Identify which cell holds the provided text, then report its [X, Y] central coordinate. 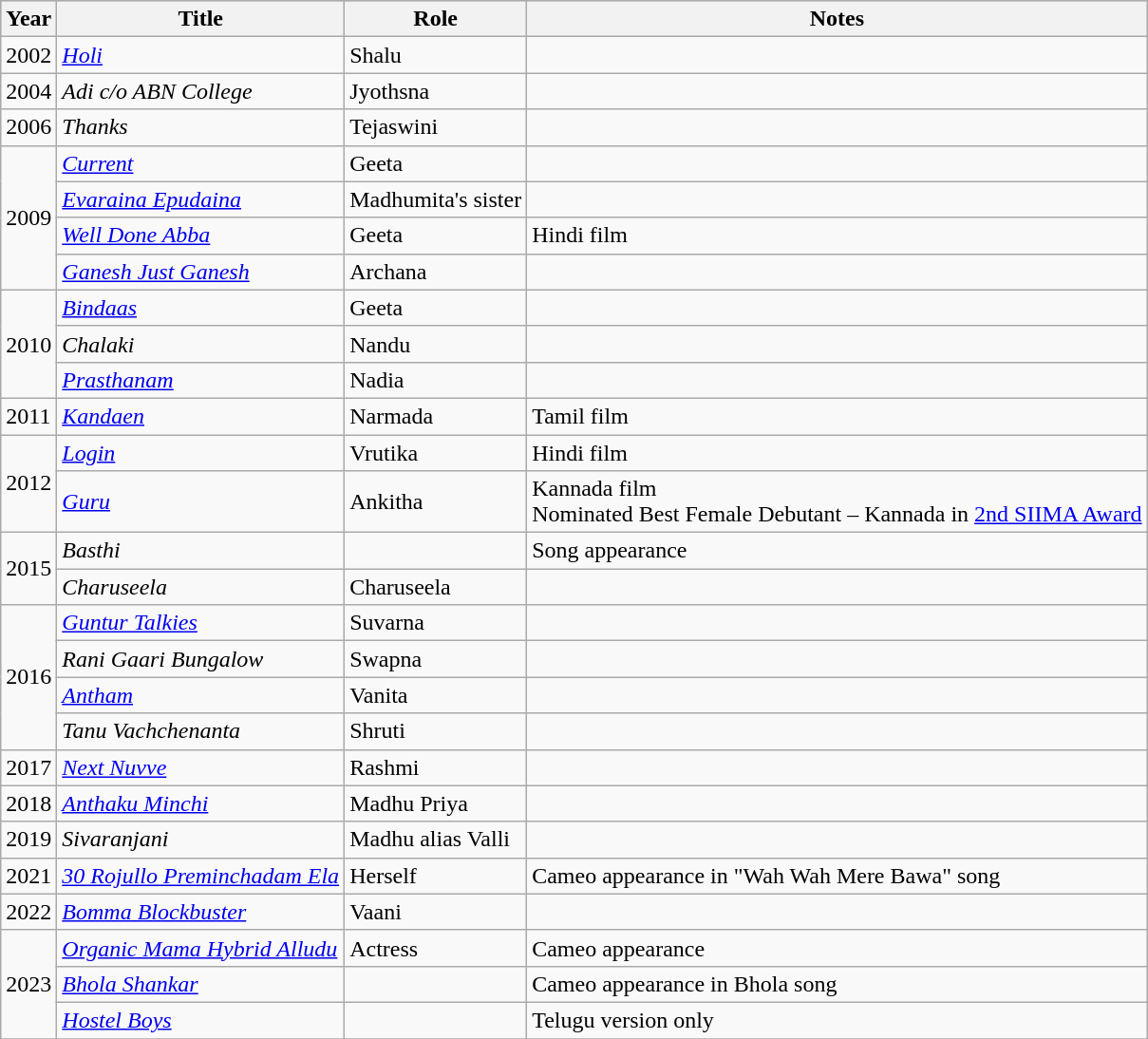
Actress [436, 948]
Kannada filmNominated Best Female Debutant – Kannada in 2nd SIIMA Award [837, 501]
Kandaen [201, 416]
2015 [28, 569]
Evaraina Epudaina [201, 199]
Antham [201, 695]
Tejaswini [436, 127]
Guntur Talkies [201, 623]
Holi [201, 55]
Anthaku Minchi [201, 803]
Login [201, 453]
Ankitha [436, 501]
Cameo appearance in Bhola song [837, 984]
Telugu version only [837, 1020]
Tanu Vachchenanta [201, 731]
Hostel Boys [201, 1020]
Thanks [201, 127]
2006 [28, 127]
Vrutika [436, 453]
Tamil film [837, 416]
Nadia [436, 380]
Current [201, 163]
2016 [28, 677]
Swapna [436, 659]
Vanita [436, 695]
Rashmi [436, 767]
Madhu Priya [436, 803]
Madhu alias Valli [436, 840]
Cameo appearance in "Wah Wah Mere Bawa" song [837, 876]
2023 [28, 984]
Notes [837, 19]
2009 [28, 217]
Well Done Abba [201, 236]
Ganesh Just Ganesh [201, 272]
2021 [28, 876]
Suvarna [436, 623]
2002 [28, 55]
Year [28, 19]
Guru [201, 501]
2010 [28, 344]
Chalaki [201, 344]
Sivaranjani [201, 840]
Rani Gaari Bungalow [201, 659]
Madhumita's sister [436, 199]
2012 [28, 484]
Organic Mama Hybrid Alludu [201, 948]
Song appearance [837, 551]
Adi c/o ABN College [201, 91]
2011 [28, 416]
Title [201, 19]
Narmada [436, 416]
Jyothsna [436, 91]
Role [436, 19]
Vaani [436, 912]
Basthi [201, 551]
Next Nuvve [201, 767]
Nandu [436, 344]
2004 [28, 91]
2018 [28, 803]
Herself [436, 876]
2019 [28, 840]
Prasthanam [201, 380]
Bhola Shankar [201, 984]
30 Rojullo Preminchadam Ela [201, 876]
Shruti [436, 731]
Cameo appearance [837, 948]
Bomma Blockbuster [201, 912]
2017 [28, 767]
Archana [436, 272]
Bindaas [201, 308]
Shalu [436, 55]
2022 [28, 912]
